Locate the cell with the specified text and output its (x, y) center coordinate. 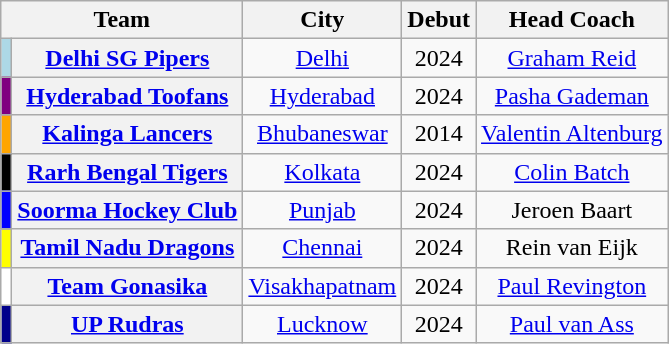
Punjab (322, 210)
Bhubaneswar (322, 134)
Chennai (322, 248)
Valentin Altenburg (572, 134)
Tamil Nadu Dragons (128, 248)
Debut (439, 20)
Delhi SG Pipers (128, 58)
Pasha Gademan (572, 96)
Visakhapatnam (322, 286)
UP Rudras (128, 324)
Kalinga Lancers (128, 134)
Hyderabad Toofans (128, 96)
Rein van Eijk (572, 248)
Paul van Ass (572, 324)
Soorma Hockey Club (128, 210)
Head Coach (572, 20)
Colin Batch (572, 172)
Lucknow (322, 324)
Delhi (322, 58)
City (322, 20)
Jeroen Baart (572, 210)
Hyderabad (322, 96)
Team (122, 20)
Team Gonasika (128, 286)
Paul Revington (572, 286)
2014 (439, 134)
Rarh Bengal Tigers (128, 172)
Graham Reid (572, 58)
Kolkata (322, 172)
